Determine the (x, y) coordinate at the center of the cell enclosing the given text.  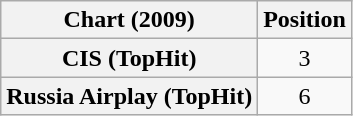
Position (305, 20)
3 (305, 58)
Russia Airplay (TopHit) (130, 96)
CIS (TopHit) (130, 58)
Chart (2009) (130, 20)
6 (305, 96)
